Identify which cell holds the provided text, then report its (x, y) central coordinate. 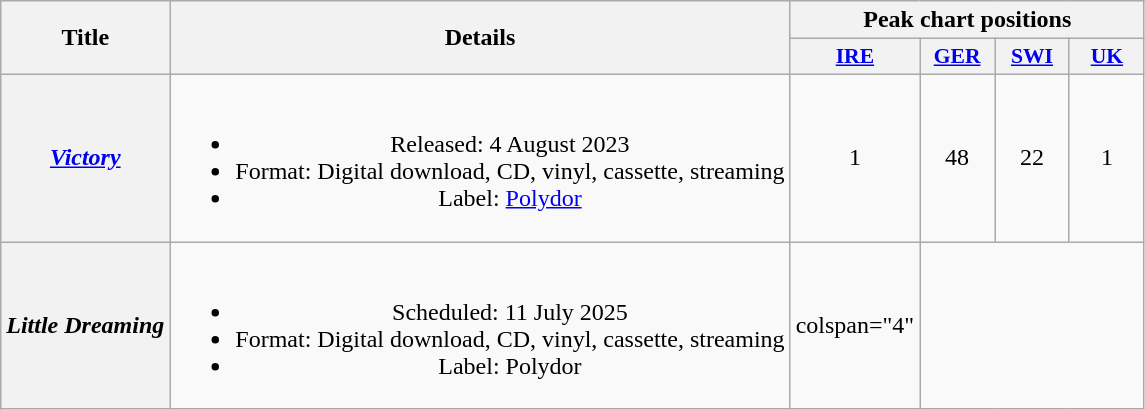
IRE (855, 57)
22 (1032, 158)
UK (1106, 57)
48 (958, 158)
Peak chart positions (967, 20)
colspan="4" (855, 326)
GER (958, 57)
Title (86, 38)
Released: 4 August 2023Format: Digital download, CD, vinyl, cassette, streamingLabel: Polydor (480, 158)
Little Dreaming (86, 326)
Scheduled: 11 July 2025Format: Digital download, CD, vinyl, cassette, streamingLabel: Polydor (480, 326)
SWI (1032, 57)
Details (480, 38)
Victory (86, 158)
